Scan for the cell matching the given text and deliver its (x, y) coordinate at center. 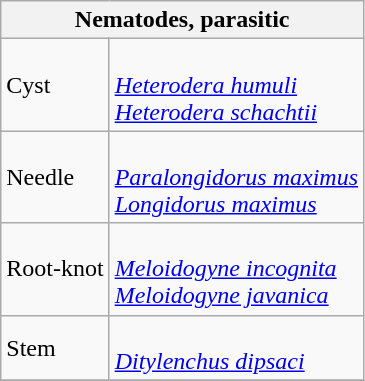
Nematodes, parasitic (182, 20)
Paralongidorus maximus Longidorus maximus (236, 177)
Root-knot (55, 269)
Stem (55, 348)
Ditylenchus dipsaci (236, 348)
Heterodera humuli Heterodera schachtii (236, 85)
Needle (55, 177)
Cyst (55, 85)
Meloidogyne incognita Meloidogyne javanica (236, 269)
